From the cell containing the given text, extract its center point as [X, Y] coordinate. 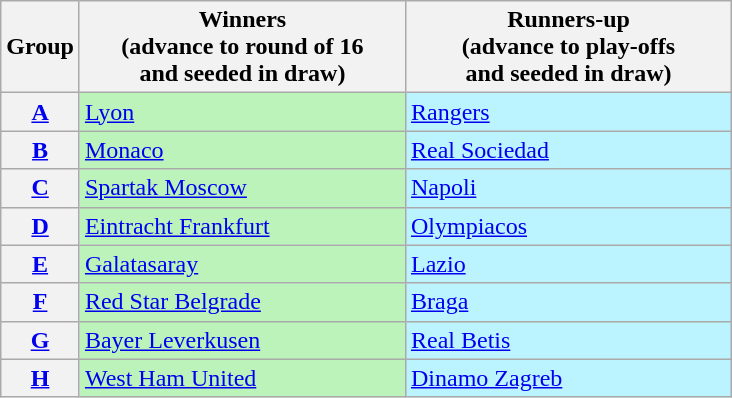
West Ham United [242, 378]
Bayer Leverkusen [242, 340]
Olympiacos [568, 226]
Monaco [242, 150]
F [40, 302]
E [40, 264]
Lazio [568, 264]
H [40, 378]
Real Sociedad [568, 150]
Eintracht Frankfurt [242, 226]
Spartak Moscow [242, 188]
G [40, 340]
A [40, 112]
Winners(advance to round of 16and seeded in draw) [242, 47]
Red Star Belgrade [242, 302]
Real Betis [568, 340]
Rangers [568, 112]
Group [40, 47]
Lyon [242, 112]
Galatasaray [242, 264]
Runners-up(advance to play-offsand seeded in draw) [568, 47]
C [40, 188]
Braga [568, 302]
Napoli [568, 188]
Dinamo Zagreb [568, 378]
D [40, 226]
B [40, 150]
